Provide the (x, y) coordinate of the cell's center where the given text is located.  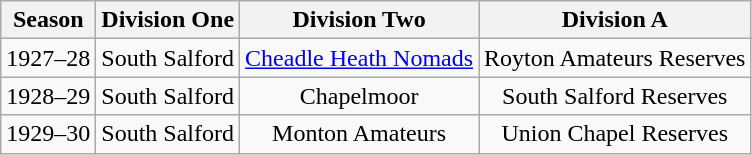
1927–28 (48, 58)
Union Chapel Reserves (615, 134)
Royton Amateurs Reserves (615, 58)
Cheadle Heath Nomads (360, 58)
Division Two (360, 20)
Division One (168, 20)
Division A (615, 20)
South Salford Reserves (615, 96)
Monton Amateurs (360, 134)
1928–29 (48, 96)
Season (48, 20)
1929–30 (48, 134)
Chapelmoor (360, 96)
